Identify which cell holds the provided text, then report its [x, y] central coordinate. 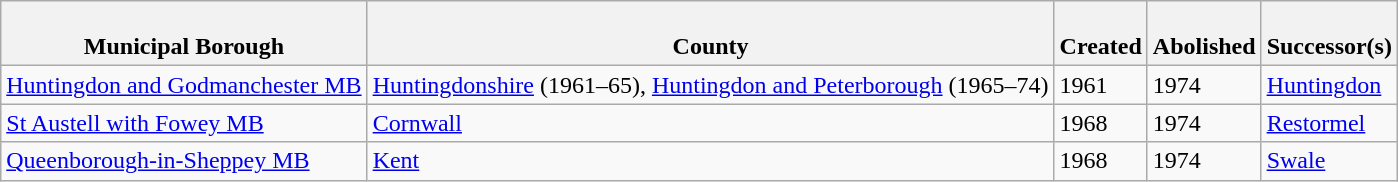
County [710, 34]
Huntingdon [1329, 85]
Huntingdon and Godmanchester MB [184, 85]
Swale [1329, 161]
Abolished [1204, 34]
Kent [710, 161]
1961 [1100, 85]
St Austell with Fowey MB [184, 123]
Created [1100, 34]
Successor(s) [1329, 34]
Municipal Borough [184, 34]
Cornwall [710, 123]
Queenborough-in-Sheppey MB [184, 161]
Restormel [1329, 123]
Huntingdonshire (1961–65), Huntingdon and Peterborough (1965–74) [710, 85]
